Detect which cell encompasses the target text, then output its (X, Y) center coordinate. 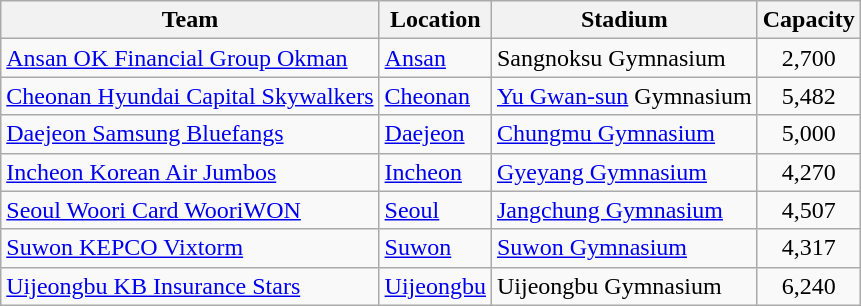
4,270 (808, 172)
Uijeongbu (435, 286)
Incheon Korean Air Jumbos (190, 172)
Ansan (435, 58)
Cheonan (435, 96)
Daejeon Samsung Bluefangs (190, 134)
Chungmu Gymnasium (624, 134)
Location (435, 20)
Daejeon (435, 134)
2,700 (808, 58)
Gyeyang Gymnasium (624, 172)
4,317 (808, 248)
4,507 (808, 210)
Ansan OK Financial Group Okman (190, 58)
5,000 (808, 134)
Seoul Woori Card WooriWON (190, 210)
Suwon (435, 248)
Suwon KEPCO Vixtorm (190, 248)
Team (190, 20)
6,240 (808, 286)
Seoul (435, 210)
Cheonan Hyundai Capital Skywalkers (190, 96)
Stadium (624, 20)
Incheon (435, 172)
Uijeongbu Gymnasium (624, 286)
5,482 (808, 96)
Suwon Gymnasium (624, 248)
Sangnoksu Gymnasium (624, 58)
Jangchung Gymnasium (624, 210)
Yu Gwan-sun Gymnasium (624, 96)
Capacity (808, 20)
Uijeongbu KB Insurance Stars (190, 286)
